Identify which cell holds the provided text, then report its [X, Y] central coordinate. 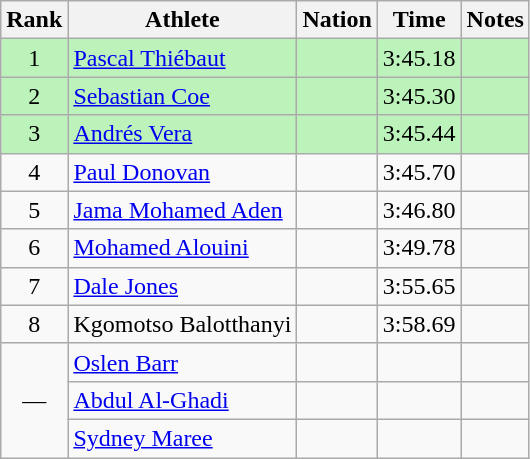
Rank [34, 20]
Sebastian Coe [182, 96]
5 [34, 210]
2 [34, 96]
Dale Jones [182, 286]
Sydney Maree [182, 438]
3 [34, 134]
3:49.78 [419, 248]
3:45.30 [419, 96]
Paul Donovan [182, 172]
1 [34, 58]
3:45.18 [419, 58]
3:45.70 [419, 172]
4 [34, 172]
Time [419, 20]
3:46.80 [419, 210]
— [34, 400]
6 [34, 248]
Kgomotso Balotthanyi [182, 324]
Athlete [182, 20]
Nation [337, 20]
Oslen Barr [182, 362]
Abdul Al-Ghadi [182, 400]
Pascal Thiébaut [182, 58]
3:45.44 [419, 134]
Mohamed Alouini [182, 248]
Andrés Vera [182, 134]
Notes [495, 20]
7 [34, 286]
8 [34, 324]
Jama Mohamed Aden [182, 210]
3:58.69 [419, 324]
3:55.65 [419, 286]
